Search for the cell housing the specified text and yield its [x, y] center coordinate. 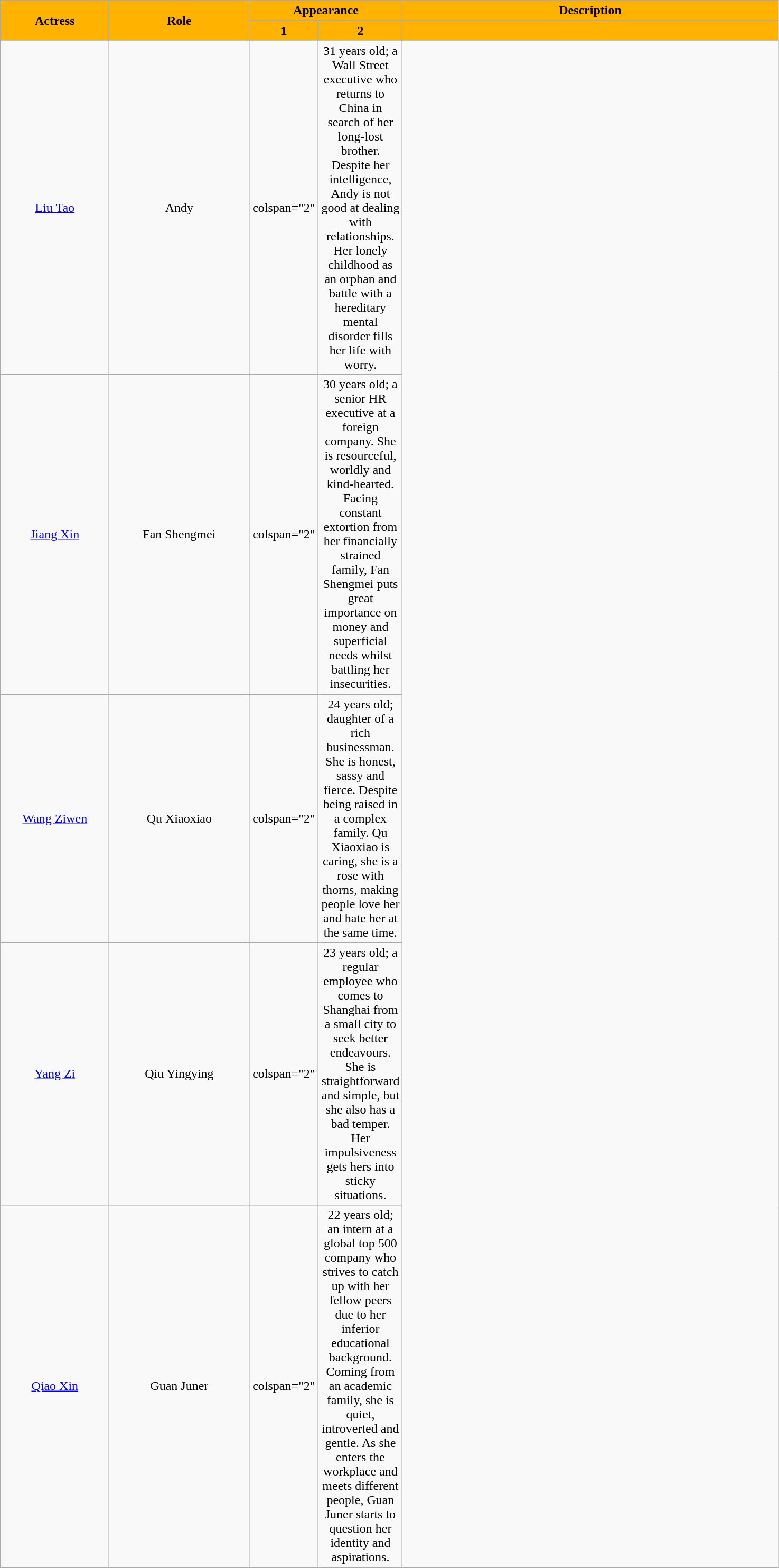
Fan Shengmei [180, 535]
Description [590, 11]
Qu Xiaoxiao [180, 818]
Yang Zi [55, 1074]
2 [360, 31]
Andy [180, 208]
Actress [55, 21]
Qiu Yingying [180, 1074]
Role [180, 21]
Qiao Xin [55, 1386]
1 [284, 31]
Guan Juner [180, 1386]
Wang Ziwen [55, 818]
Appearance [326, 11]
Liu Tao [55, 208]
Jiang Xin [55, 535]
